Scan for the cell matching the given text and deliver its (X, Y) coordinate at center. 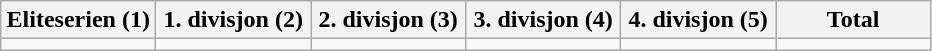
4. divisjon (5) (698, 20)
Eliteserien (1) (78, 20)
3. divisjon (4) (544, 20)
Total (854, 20)
1. divisjon (2) (234, 20)
2. divisjon (3) (388, 20)
